From the cell containing the given text, extract its center point as (X, Y) coordinate. 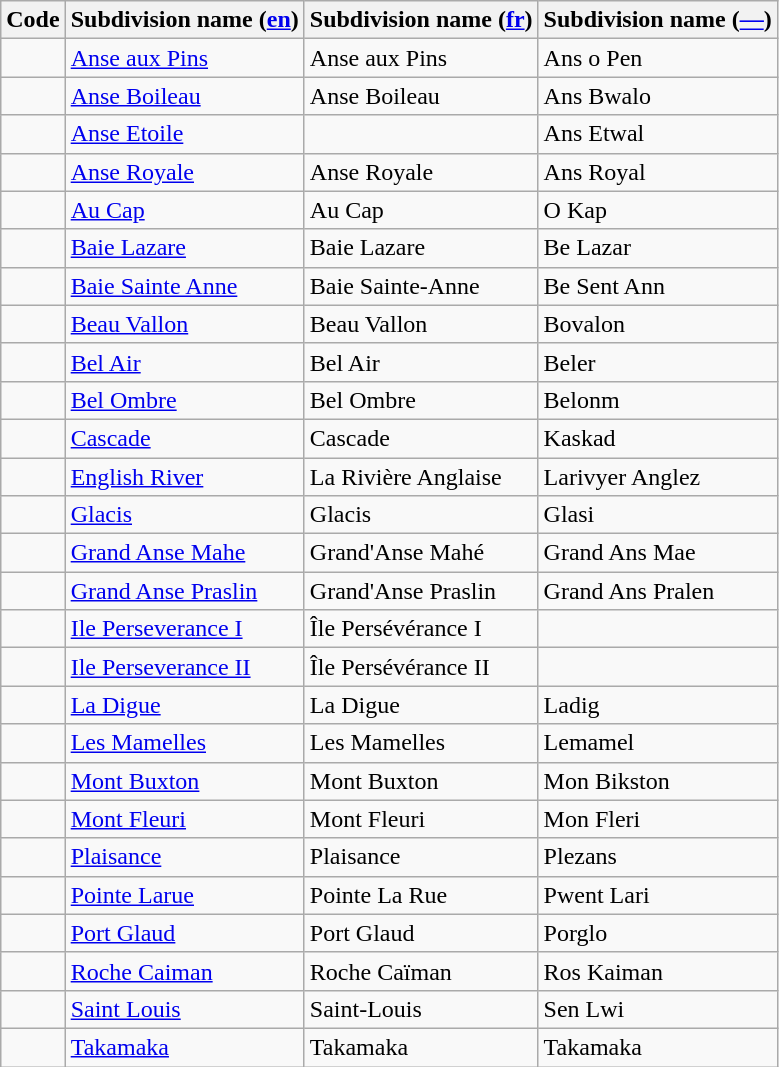
Grand Ans Pralen (658, 591)
Ile Perseverance I (184, 629)
Roche Caiman (184, 971)
Be Sent Ann (658, 286)
Grand'Anse Praslin (421, 591)
Grand Anse Mahe (184, 553)
Kaskad (658, 438)
Subdivision name (en) (184, 20)
Grand Anse Praslin (184, 591)
Plezans (658, 857)
Roche Caïman (421, 971)
Subdivision name (—) (658, 20)
Ile Perseverance II (184, 667)
Lemamel (658, 743)
Saint-Louis (421, 1009)
Saint Louis (184, 1009)
Pointe Larue (184, 895)
Grand'Anse Mahé (421, 553)
Be Lazar (658, 248)
Code (33, 20)
Baie Sainte-Anne (421, 286)
Pwent Lari (658, 895)
Beler (658, 362)
La Rivière Anglaise (421, 477)
Île Persévérance I (421, 629)
Mon Bikston (658, 781)
Anse Etoile (184, 134)
Ans Etwal (658, 134)
Glasi (658, 515)
Ladig (658, 705)
Sen Lwi (658, 1009)
O Kap (658, 210)
Porglo (658, 933)
Belonm (658, 400)
Grand Ans Mae (658, 553)
Bovalon (658, 324)
Ans Royal (658, 172)
Larivyer Anglez (658, 477)
Mon Fleri (658, 819)
Pointe La Rue (421, 895)
Ros Kaiman (658, 971)
Ans o Pen (658, 58)
Ans Bwalo (658, 96)
Subdivision name (fr) (421, 20)
Île Persévérance II (421, 667)
English River (184, 477)
Baie Sainte Anne (184, 286)
